Pinpoint the cell where the given text exists, returning its [X, Y] midpoint coordinate. 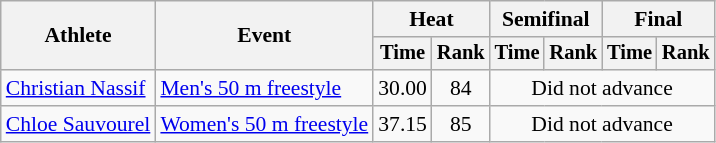
Semifinal [546, 19]
Women's 50 m freestyle [264, 124]
84 [461, 88]
30.00 [402, 88]
Event [264, 36]
Final [658, 19]
37.15 [402, 124]
Athlete [78, 36]
Men's 50 m freestyle [264, 88]
Chloe Sauvourel [78, 124]
Christian Nassif [78, 88]
Heat [431, 19]
85 [461, 124]
